Provide the [x, y] coordinate of the cell's center where the given text is located.  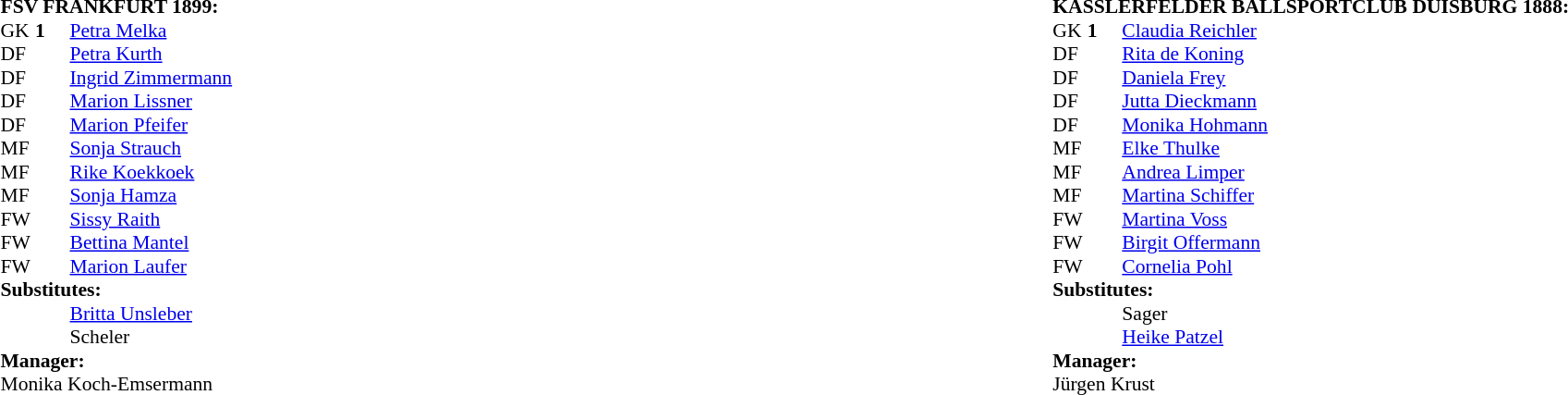
Petra Kurth [152, 55]
Britta Unsleber [152, 314]
Manager: [116, 361]
Ingrid Zimmermann [152, 78]
Marion Laufer [152, 266]
Scheler [152, 338]
Marion Pfeifer [152, 125]
Substitutes: [116, 290]
Petra Melka [152, 31]
Rike Koekkoek [152, 172]
Sonja Strauch [152, 149]
Bettina Mantel [152, 243]
Marion Lissner [152, 101]
Sissy Raith [152, 219]
Sonja Hamza [152, 195]
